Return the (x, y) coordinate for the center point of the cell that contains the specified text.  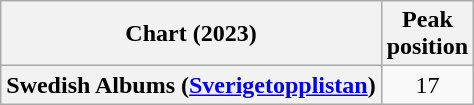
Peakposition (427, 34)
Chart (2023) (191, 34)
Swedish Albums (Sverigetopplistan) (191, 85)
17 (427, 85)
